From the cell containing the given text, extract its center point as [X, Y] coordinate. 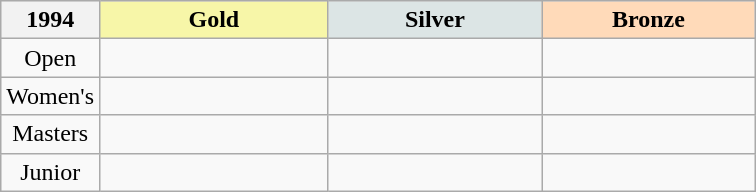
1994 [50, 20]
Masters [50, 134]
Silver [435, 20]
Junior [50, 172]
Women's [50, 96]
Bronze [649, 20]
Open [50, 58]
Gold [214, 20]
